Capture the cell that displays the provided text and extract its [X, Y] central coordinate. 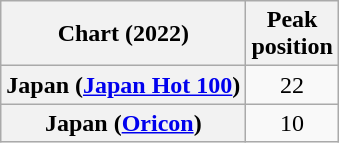
22 [292, 85]
Japan (Oricon) [124, 123]
Chart (2022) [124, 34]
Japan (Japan Hot 100) [124, 85]
Peakposition [292, 34]
10 [292, 123]
